Search for the cell housing the specified text and yield its (x, y) center coordinate. 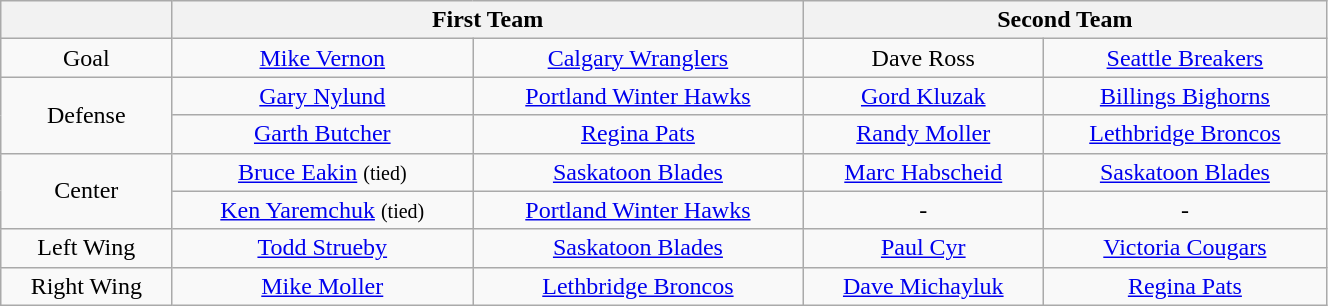
Gary Nylund (322, 96)
Calgary Wranglers (638, 58)
Left Wing (86, 248)
Marc Habscheid (923, 172)
Center (86, 191)
Dave Ross (923, 58)
Paul Cyr (923, 248)
Mike Moller (322, 286)
Bruce Eakin (tied) (322, 172)
Right Wing (86, 286)
Randy Moller (923, 134)
Defense (86, 115)
Goal (86, 58)
Billings Bighorns (1184, 96)
Garth Butcher (322, 134)
Victoria Cougars (1184, 248)
Mike Vernon (322, 58)
Seattle Breakers (1184, 58)
Todd Strueby (322, 248)
Second Team (1064, 20)
Ken Yaremchuk (tied) (322, 210)
Gord Kluzak (923, 96)
Dave Michayluk (923, 286)
First Team (488, 20)
